Search for the cell housing the specified text and yield its [x, y] center coordinate. 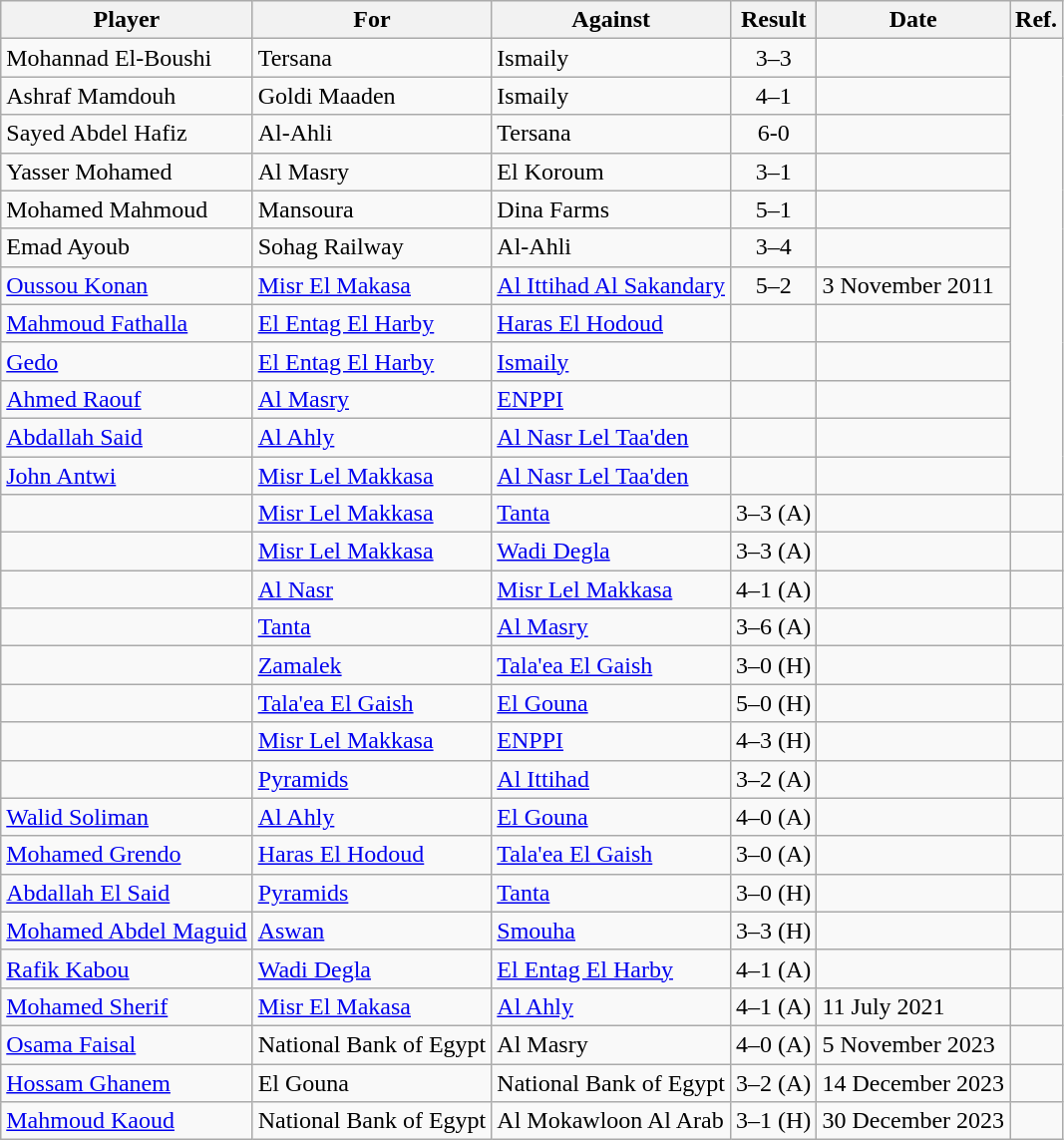
Al Ittihad Al Sakandary [611, 285]
Abdallah El Said [127, 893]
Abdallah Said [127, 437]
3–3 [774, 58]
Walid Soliman [127, 817]
14 December 2023 [913, 1082]
Rafik Kabou [127, 968]
Against [611, 20]
6-0 [774, 134]
Dina Farms [611, 209]
John Antwi [127, 476]
5–2 [774, 285]
3–0 (A) [774, 855]
Emad Ayoub [127, 247]
Mohamed Abdel Maguid [127, 931]
Date [913, 20]
Al Nasr [372, 589]
4–3 (H) [774, 741]
5–1 [774, 209]
Zamalek [372, 665]
Mohannad El-Boushi [127, 58]
Oussou Konan [127, 285]
11 July 2021 [913, 1006]
For [372, 20]
3–3 (H) [774, 931]
Ahmed Raouf [127, 399]
Mohamed Sherif [127, 1006]
Mahmoud Kaoud [127, 1121]
Aswan [372, 931]
5 November 2023 [913, 1044]
Smouha [611, 931]
Osama Faisal [127, 1044]
Al Mokawloon Al Arab [611, 1121]
El Koroum [611, 172]
Mansoura [372, 209]
Result [774, 20]
3–1 [774, 172]
3–4 [774, 247]
Mohamed Mahmoud [127, 209]
3–6 (A) [774, 627]
Sayed Abdel Hafiz [127, 134]
3–1 (H) [774, 1121]
Ref. [1037, 20]
4–1 [774, 96]
Sohag Railway [372, 247]
3 November 2011 [913, 285]
Hossam Ghanem [127, 1082]
Mohamed Grendo [127, 855]
Mahmoud Fathalla [127, 323]
Goldi Maaden [372, 96]
Player [127, 20]
5–0 (H) [774, 703]
Yasser Mohamed [127, 172]
Gedo [127, 361]
30 December 2023 [913, 1121]
Al Ittihad [611, 779]
Ashraf Mamdouh [127, 96]
